Identify which cell holds the provided text, then report its (x, y) central coordinate. 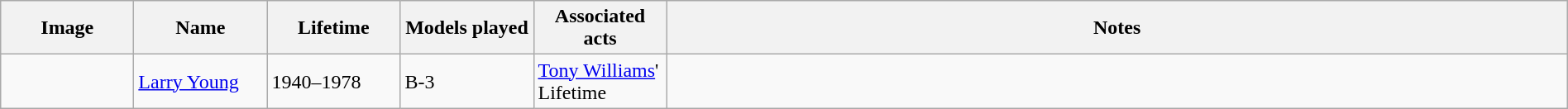
Name (200, 28)
Tony Williams' Lifetime (600, 81)
Associated acts (600, 28)
Notes (1116, 28)
Larry Young (200, 81)
Models played (466, 28)
Image (68, 28)
1940–1978 (334, 81)
B-3 (466, 81)
Lifetime (334, 28)
